From the cell containing the given text, extract its center point as [X, Y] coordinate. 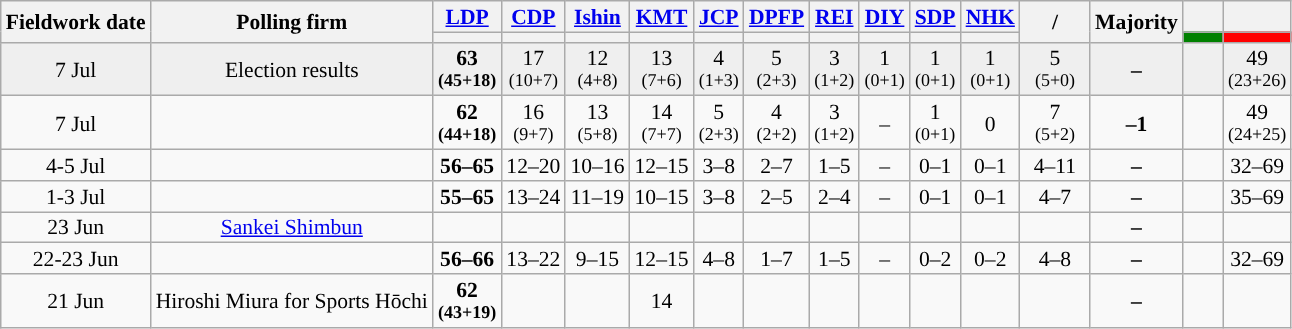
56–65 [467, 166]
13(5+8) [597, 123]
Majority [1136, 22]
1–7 [776, 258]
62(44+18) [467, 123]
11–19 [597, 196]
62(43+19) [467, 301]
0 [990, 123]
4–7 [1055, 196]
9–15 [597, 258]
22-23 Jun [76, 258]
LDP [467, 16]
–1 [1136, 123]
17(10+7) [533, 69]
Polling firm [292, 22]
14(7+7) [662, 123]
23 Jun [76, 228]
Election results [292, 69]
7(5+2) [1055, 123]
Ishin [597, 16]
49(24+25) [1257, 123]
56–66 [467, 258]
63(45+18) [467, 69]
JCP [719, 16]
13–22 [533, 258]
CDP [533, 16]
2–7 [776, 166]
NHK [990, 16]
21 Jun [76, 301]
4-5 Jul [76, 166]
4(2+2) [776, 123]
5(5+0) [1055, 69]
DPFP [776, 16]
2–4 [834, 196]
12(4+8) [597, 69]
Fieldwork date [76, 22]
Sankei Shimbun [292, 228]
DIY [884, 16]
Hiroshi Miura for Sports Hōchi [292, 301]
10–16 [597, 166]
/ [1055, 22]
13(7+6) [662, 69]
49(23+26) [1257, 69]
10–15 [662, 196]
55–65 [467, 196]
1-3 Jul [76, 196]
16(9+7) [533, 123]
12–20 [533, 166]
2–5 [776, 196]
REI [834, 16]
14 [662, 301]
KMT [662, 16]
13–24 [533, 196]
SDP [936, 16]
4–11 [1055, 166]
35–69 [1257, 196]
4(1+3) [719, 69]
